Provide the [X, Y] coordinate of the cell's center where the given text is located.  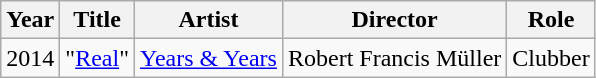
Clubber [551, 58]
Years & Years [208, 58]
Artist [208, 20]
Robert Francis Müller [394, 58]
"Real" [98, 58]
Year [30, 20]
Director [394, 20]
Title [98, 20]
Role [551, 20]
2014 [30, 58]
